For the text-containing cell, return its midpoint in [X, Y] coordinate format. 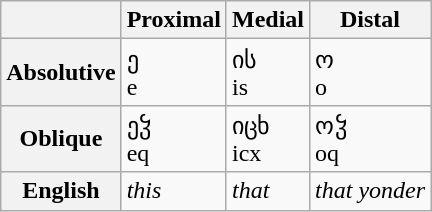
ოჴoq [370, 138]
ისis [268, 72]
Absolutive [61, 72]
Distal [370, 20]
that yonder [370, 191]
ეe [174, 72]
Proximal [174, 20]
ოo [370, 72]
Oblique [61, 138]
ეჴeq [174, 138]
Medial [268, 20]
that [268, 191]
იცხicx [268, 138]
this [174, 191]
English [61, 191]
